Return [x, y] of the center of cell containing provided text 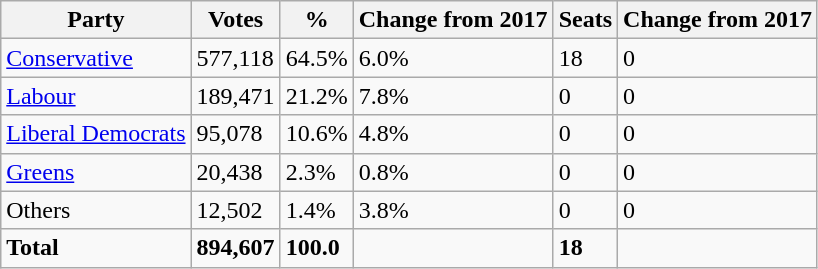
Others [96, 210]
894,607 [236, 248]
0.8% [453, 172]
Greens [96, 172]
% [316, 20]
577,118 [236, 58]
189,471 [236, 96]
3.8% [453, 210]
Labour [96, 96]
2.3% [316, 172]
12,502 [236, 210]
21.2% [316, 96]
Conservative [96, 58]
6.0% [453, 58]
Votes [236, 20]
20,438 [236, 172]
100.0 [316, 248]
64.5% [316, 58]
1.4% [316, 210]
Seats [585, 20]
Liberal Democrats [96, 134]
Party [96, 20]
7.8% [453, 96]
95,078 [236, 134]
Total [96, 248]
4.8% [453, 134]
10.6% [316, 134]
